Return the (X, Y) coordinate for the center point of the cell that contains the specified text.  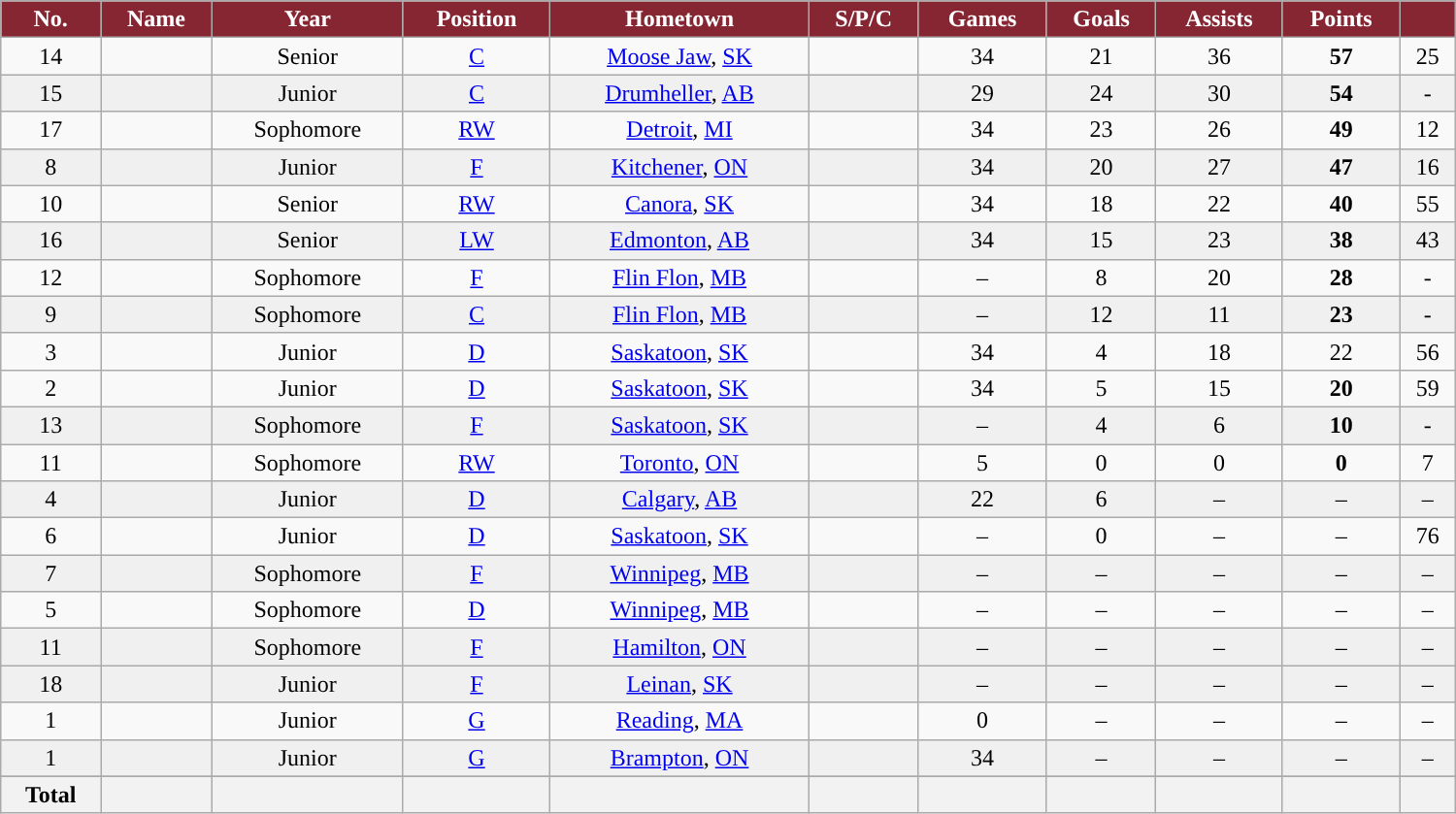
Games (982, 19)
28 (1341, 277)
No. (50, 19)
25 (1427, 56)
Calgary, AB (679, 500)
36 (1219, 56)
13 (50, 425)
49 (1341, 130)
Moose Jaw, SK (679, 56)
56 (1427, 351)
Goals (1101, 19)
27 (1219, 167)
Toronto, ON (679, 463)
Name (157, 19)
Detroit, MI (679, 130)
S/P/C (864, 19)
9 (50, 314)
Leinan, SK (679, 684)
Hometown (679, 19)
Position (477, 19)
Kitchener, ON (679, 167)
Hamilton, ON (679, 647)
76 (1427, 537)
17 (50, 130)
Points (1341, 19)
30 (1219, 93)
47 (1341, 167)
Assists (1219, 19)
LW (477, 241)
40 (1341, 204)
29 (982, 93)
21 (1101, 56)
43 (1427, 241)
Canora, SK (679, 204)
Brampton, ON (679, 758)
54 (1341, 93)
14 (50, 56)
38 (1341, 241)
26 (1219, 130)
55 (1427, 204)
2 (50, 388)
Edmonton, AB (679, 241)
3 (50, 351)
59 (1427, 388)
24 (1101, 93)
Reading, MA (679, 721)
Year (307, 19)
57 (1341, 56)
Total (50, 795)
Drumheller, AB (679, 93)
